Identify which cell holds the provided text, then report its (x, y) central coordinate. 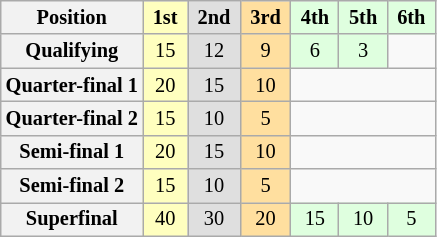
Position (72, 17)
12 (214, 51)
Semi-final 2 (72, 186)
5th (363, 17)
40 (166, 219)
1st (166, 17)
9 (265, 51)
30 (214, 219)
Quarter-final 1 (72, 85)
Superfinal (72, 219)
Semi-final 1 (72, 152)
Quarter-final 2 (72, 118)
Qualifying (72, 51)
6 (315, 51)
2nd (214, 17)
3rd (265, 17)
3 (363, 51)
4th (315, 17)
6th (411, 17)
